Extract the [X, Y] coordinate from the center of the cell holding the provided text.  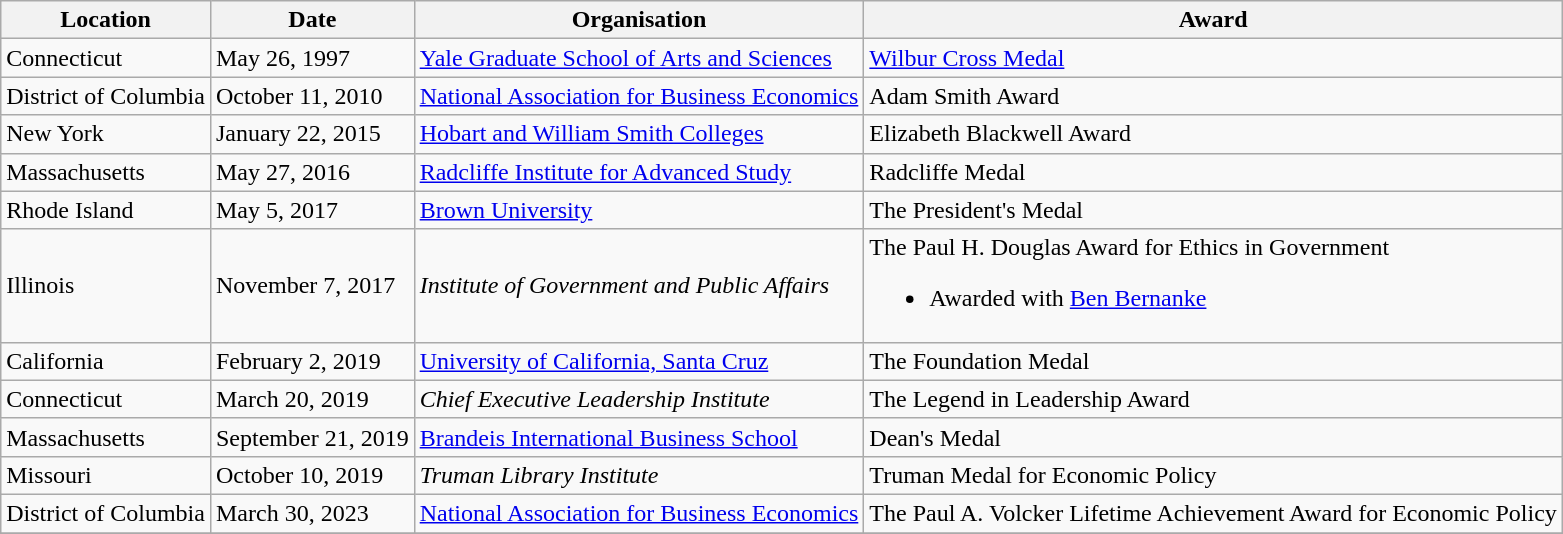
May 5, 2017 [312, 210]
The President's Medal [1213, 210]
March 20, 2019 [312, 399]
Dean's Medal [1213, 437]
February 2, 2019 [312, 361]
Brown University [639, 210]
California [106, 361]
Illinois [106, 286]
Award [1213, 20]
Truman Medal for Economic Policy [1213, 475]
Radcliffe Medal [1213, 172]
University of California, Santa Cruz [639, 361]
Brandeis International Business School [639, 437]
Yale Graduate School of Arts and Sciences [639, 58]
October 10, 2019 [312, 475]
The Paul A. Volcker Lifetime Achievement Award for Economic Policy [1213, 513]
The Legend in Leadership Award [1213, 399]
Organisation [639, 20]
The Paul H. Douglas Award for Ethics in GovernmentAwarded with Ben Bernanke [1213, 286]
May 26, 1997 [312, 58]
Chief Executive Leadership Institute [639, 399]
May 27, 2016 [312, 172]
October 11, 2010 [312, 96]
November 7, 2017 [312, 286]
Missouri [106, 475]
Truman Library Institute [639, 475]
Institute of Government and Public Affairs [639, 286]
Wilbur Cross Medal [1213, 58]
Date [312, 20]
January 22, 2015 [312, 134]
Location [106, 20]
September 21, 2019 [312, 437]
Hobart and William Smith Colleges [639, 134]
Rhode Island [106, 210]
The Foundation Medal [1213, 361]
March 30, 2023 [312, 513]
Adam Smith Award [1213, 96]
Elizabeth Blackwell Award [1213, 134]
Radcliffe Institute for Advanced Study [639, 172]
New York [106, 134]
